Extract the [X, Y] coordinate from the center of the cell holding the provided text.  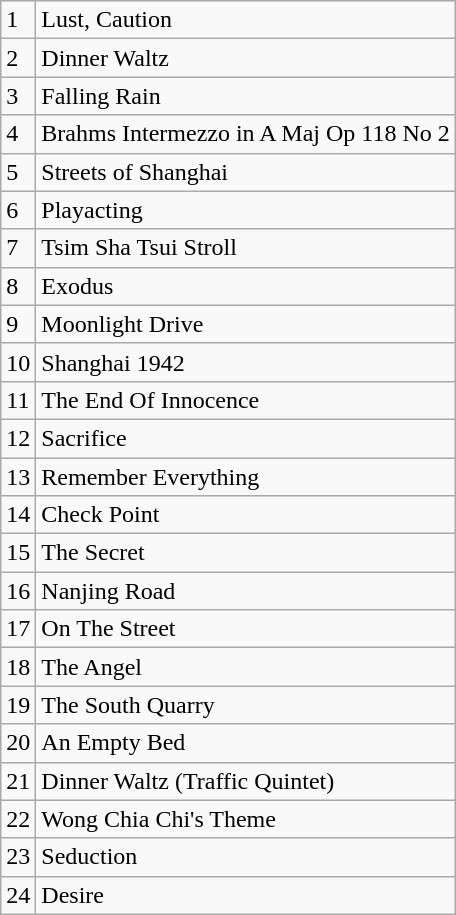
12 [18, 438]
21 [18, 781]
Falling Rain [246, 96]
14 [18, 515]
11 [18, 400]
The Angel [246, 667]
Moonlight Drive [246, 324]
Dinner Waltz [246, 58]
Exodus [246, 286]
Desire [246, 895]
An Empty Bed [246, 743]
17 [18, 629]
16 [18, 591]
Seduction [246, 857]
8 [18, 286]
Remember Everything [246, 477]
18 [18, 667]
7 [18, 248]
24 [18, 895]
20 [18, 743]
The South Quarry [246, 705]
On The Street [246, 629]
Lust, Caution [246, 20]
5 [18, 172]
1 [18, 20]
6 [18, 210]
15 [18, 553]
Playacting [246, 210]
23 [18, 857]
Nanjing Road [246, 591]
22 [18, 819]
Shanghai 1942 [246, 362]
Check Point [246, 515]
Brahms Intermezzo in A Maj Op 118 No 2 [246, 134]
The Secret [246, 553]
19 [18, 705]
3 [18, 96]
Dinner Waltz (Traffic Quintet) [246, 781]
Streets of Shanghai [246, 172]
9 [18, 324]
2 [18, 58]
The End Of Innocence [246, 400]
Sacrifice [246, 438]
Tsim Sha Tsui Stroll [246, 248]
13 [18, 477]
Wong Chia Chi's Theme [246, 819]
4 [18, 134]
10 [18, 362]
